Output the [X, Y] coordinate of the center of the cell containing the given text.  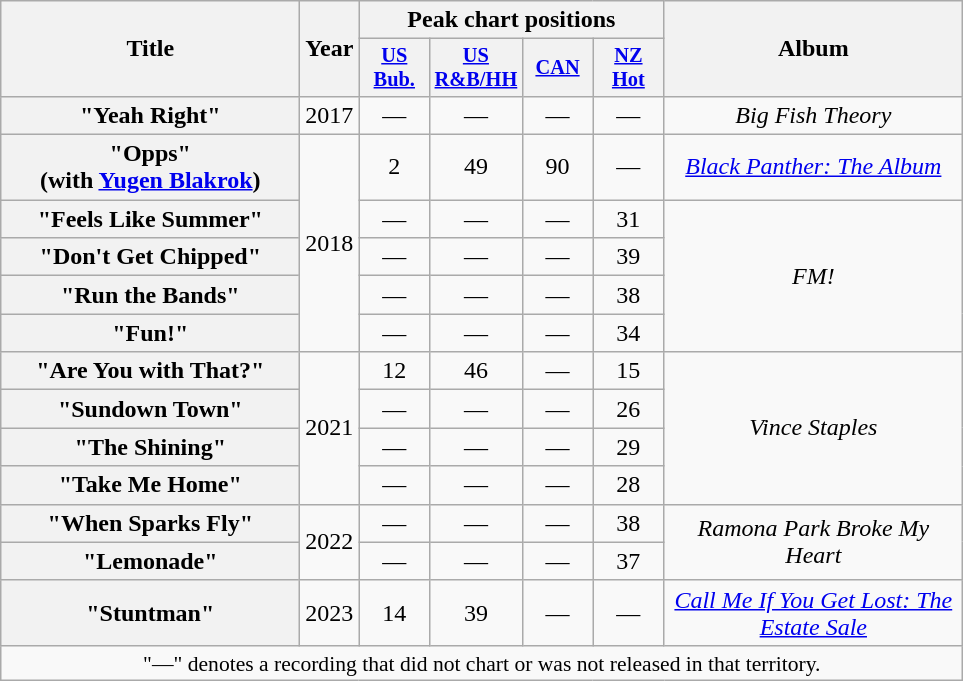
"Yeah Right" [150, 115]
34 [628, 333]
28 [628, 485]
2021 [330, 428]
"Lemonade" [150, 561]
12 [394, 371]
Black Panther: The Album [814, 168]
"Fun!" [150, 333]
31 [628, 219]
14 [394, 612]
"—" denotes a recording that did not chart or was not released in that territory. [482, 663]
"Opps"(with Yugen Blakrok) [150, 168]
Album [814, 49]
USR&B/HH [476, 68]
Vince Staples [814, 428]
"Run the Bands" [150, 295]
"When Sparks Fly" [150, 523]
"Don't Get Chipped" [150, 257]
15 [628, 371]
FM! [814, 276]
"Are You with That?" [150, 371]
2017 [330, 115]
"Take Me Home" [150, 485]
26 [628, 409]
90 [558, 168]
2023 [330, 612]
Peak chart positions [512, 20]
"Stuntman" [150, 612]
USBub. [394, 68]
Big Fish Theory [814, 115]
NZHot [628, 68]
"The Shining" [150, 447]
CAN [558, 68]
Ramona Park Broke My Heart [814, 542]
Title [150, 49]
Year [330, 49]
2018 [330, 244]
29 [628, 447]
2 [394, 168]
"Sundown Town" [150, 409]
"Feels Like Summer" [150, 219]
2022 [330, 542]
49 [476, 168]
37 [628, 561]
46 [476, 371]
Call Me If You Get Lost: The Estate Sale [814, 612]
